For the text-containing cell, return its midpoint in [X, Y] coordinate format. 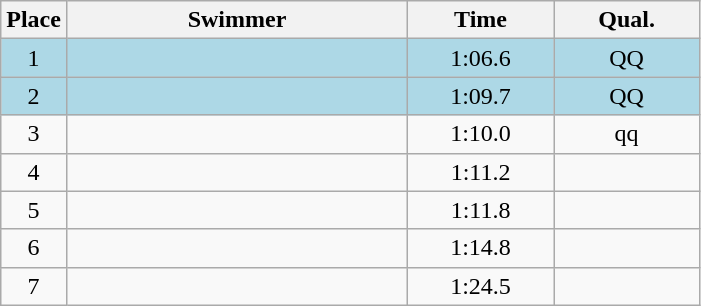
4 [34, 172]
Place [34, 20]
1:11.8 [481, 210]
3 [34, 134]
Qual. [627, 20]
1:09.7 [481, 96]
1:14.8 [481, 248]
2 [34, 96]
6 [34, 248]
Swimmer [236, 20]
5 [34, 210]
qq [627, 134]
1:11.2 [481, 172]
1:10.0 [481, 134]
7 [34, 286]
1 [34, 58]
1:06.6 [481, 58]
Time [481, 20]
1:24.5 [481, 286]
